For the text-containing cell, return its midpoint in [x, y] coordinate format. 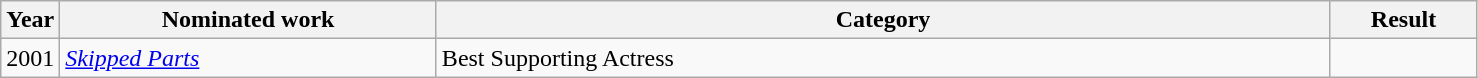
Year [30, 20]
Nominated work [248, 20]
2001 [30, 58]
Best Supporting Actress [882, 58]
Category [882, 20]
Result [1404, 20]
Skipped Parts [248, 58]
